Return [x, y] of the center of cell containing provided text 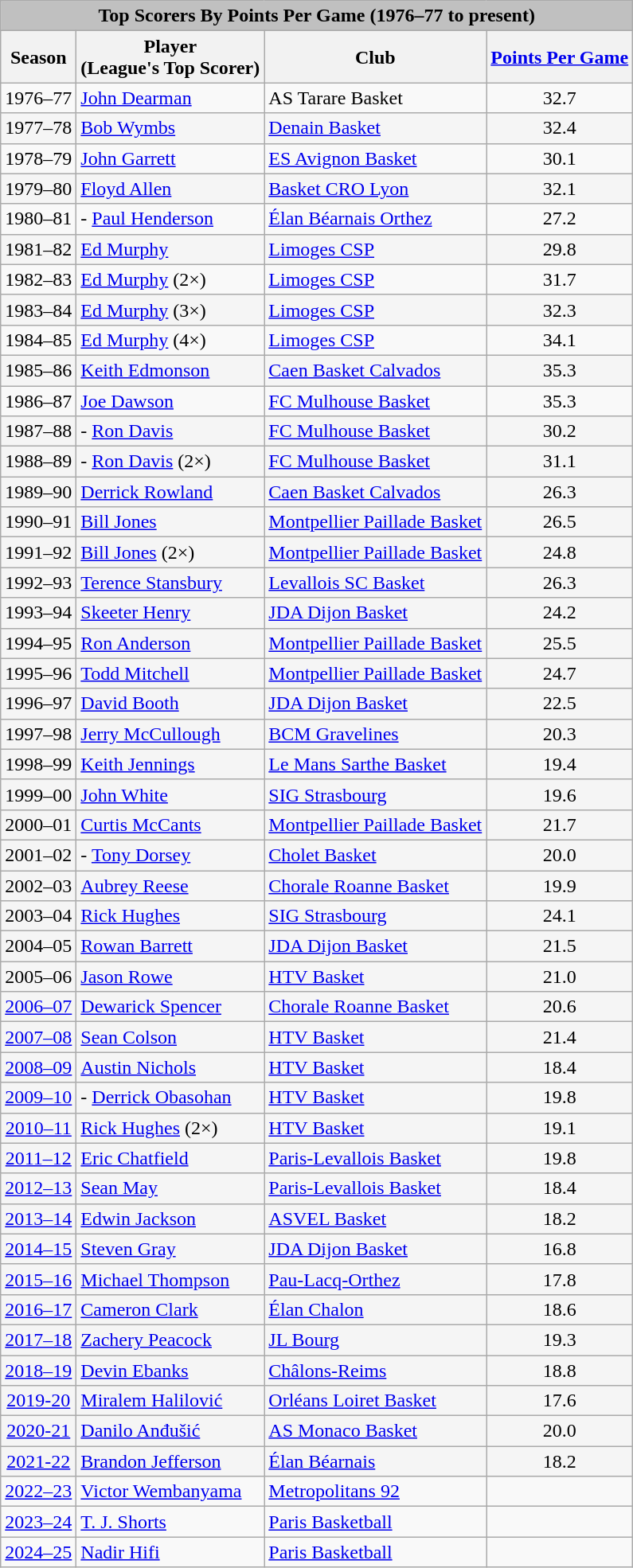
21.5 [560, 946]
AS Monaco Basket [376, 1431]
1978–79 [38, 158]
19.3 [560, 1340]
18.6 [560, 1309]
Jason Rowe [170, 977]
1993–94 [38, 613]
Zachery Peacock [170, 1340]
Keith Edmonson [170, 370]
1999–00 [38, 794]
ES Avignon Basket [376, 158]
2000–01 [38, 825]
Jerry McCullough [170, 734]
2017–18 [38, 1340]
John Garrett [170, 158]
Rick Hughes [170, 916]
24.2 [560, 613]
Rowan Barrett [170, 946]
Steven Gray [170, 1249]
1996–97 [38, 704]
1983–84 [38, 310]
- Ron Davis [170, 431]
1995–96 [38, 673]
2009–10 [38, 1098]
Derrick Rowland [170, 492]
ASVEL Basket [376, 1219]
31.1 [560, 462]
1985–86 [38, 370]
2014–15 [38, 1249]
2006–07 [38, 1007]
Edwin Jackson [170, 1219]
Élan Béarnais [376, 1461]
Ron Anderson [170, 643]
- Ron Davis (2×) [170, 462]
19.1 [560, 1128]
Basket CRO Lyon [376, 189]
2019-20 [38, 1401]
John White [170, 794]
Châlons-Reims [376, 1370]
Rick Hughes (2×) [170, 1128]
2002–03 [38, 886]
2003–04 [38, 916]
21.7 [560, 825]
Season [38, 57]
32.1 [560, 189]
20.6 [560, 1007]
Danilo Anđušić [170, 1431]
2013–14 [38, 1219]
18.8 [560, 1370]
Le Mans Sarthe Basket [376, 764]
2018–19 [38, 1370]
1991–92 [38, 552]
1984–85 [38, 340]
24.8 [560, 552]
19.6 [560, 794]
Club [376, 57]
Miralem Halilović [170, 1401]
1987–88 [38, 431]
Pau-Lacq-Orthez [376, 1279]
1992–93 [38, 583]
19.9 [560, 886]
JL Bourg [376, 1340]
Sean Colson [170, 1037]
19.4 [560, 764]
25.5 [560, 643]
21.4 [560, 1037]
Todd Mitchell [170, 673]
- Derrick Obasohan [170, 1098]
17.8 [560, 1279]
1997–98 [38, 734]
Cameron Clark [170, 1309]
2004–05 [38, 946]
Sean May [170, 1188]
Austin Nichols [170, 1067]
Skeeter Henry [170, 613]
Ed Murphy (3×) [170, 310]
17.6 [560, 1401]
1988–89 [38, 462]
24.1 [560, 916]
Nadir Hifi [170, 1552]
1989–90 [38, 492]
1976–77 [38, 98]
2012–13 [38, 1188]
John Dearman [170, 98]
1981–82 [38, 249]
24.7 [560, 673]
1980–81 [38, 219]
David Booth [170, 704]
Brandon Jefferson [170, 1461]
30.1 [560, 158]
Bill Jones (2×) [170, 552]
Player(League's Top Scorer) [170, 57]
1986–87 [38, 400]
Michael Thompson [170, 1279]
Élan Chalon [376, 1309]
T. J. Shorts [170, 1522]
2016–17 [38, 1309]
2024–25 [38, 1552]
Orléans Loiret Basket [376, 1401]
Bill Jones [170, 522]
Points Per Game [560, 57]
- Paul Henderson [170, 219]
Levallois SC Basket [376, 583]
2010–11 [38, 1128]
34.1 [560, 340]
1979–80 [38, 189]
Top Scorers By Points Per Game (1976–77 to present) [317, 16]
1990–91 [38, 522]
Denain Basket [376, 128]
2007–08 [38, 1037]
Metropolitans 92 [376, 1492]
21.0 [560, 977]
Ed Murphy (4×) [170, 340]
2015–16 [38, 1279]
Floyd Allen [170, 189]
- Tony Dorsey [170, 855]
1982–83 [38, 279]
Dewarick Spencer [170, 1007]
2020-21 [38, 1431]
1994–95 [38, 643]
Devin Ebanks [170, 1370]
27.2 [560, 219]
Ed Murphy (2×) [170, 279]
2001–02 [38, 855]
2022–23 [38, 1492]
BCM Gravelines [376, 734]
32.4 [560, 128]
32.3 [560, 310]
Keith Jennings [170, 764]
1998–99 [38, 764]
30.2 [560, 431]
2011–12 [38, 1158]
16.8 [560, 1249]
Élan Béarnais Orthez [376, 219]
26.5 [560, 522]
2023–24 [38, 1522]
31.7 [560, 279]
2008–09 [38, 1067]
29.8 [560, 249]
Eric Chatfield [170, 1158]
Aubrey Reese [170, 886]
Joe Dawson [170, 400]
Curtis McCants [170, 825]
Terence Stansbury [170, 583]
2021-22 [38, 1461]
32.7 [560, 98]
20.3 [560, 734]
2005–06 [38, 977]
1977–78 [38, 128]
Ed Murphy [170, 249]
AS Tarare Basket [376, 98]
22.5 [560, 704]
Victor Wembanyama [170, 1492]
Bob Wymbs [170, 128]
Cholet Basket [376, 855]
